Determine the (X, Y) coordinate at the center of the cell enclosing the given text.  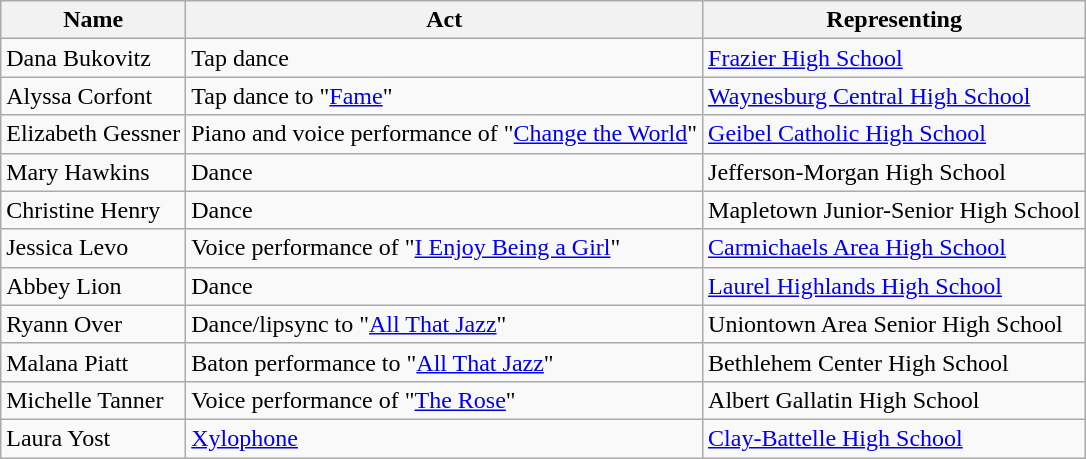
Carmichaels Area High School (894, 248)
Voice performance of "The Rose" (444, 400)
Clay-Battelle High School (894, 438)
Dance/lipsync to "All That Jazz" (444, 324)
Alyssa Corfont (94, 96)
Bethlehem Center High School (894, 362)
Laura Yost (94, 438)
Voice performance of "I Enjoy Being a Girl" (444, 248)
Dana Bukovitz (94, 58)
Frazier High School (894, 58)
Waynesburg Central High School (894, 96)
Albert Gallatin High School (894, 400)
Malana Piatt (94, 362)
Tap dance to "Fame" (444, 96)
Baton performance to "All That Jazz" (444, 362)
Michelle Tanner (94, 400)
Uniontown Area Senior High School (894, 324)
Piano and voice performance of "Change the World" (444, 134)
Representing (894, 20)
Mapletown Junior-Senior High School (894, 210)
Mary Hawkins (94, 172)
Act (444, 20)
Ryann Over (94, 324)
Jessica Levo (94, 248)
Tap dance (444, 58)
Abbey Lion (94, 286)
Name (94, 20)
Jefferson-Morgan High School (894, 172)
Xylophone (444, 438)
Geibel Catholic High School (894, 134)
Christine Henry (94, 210)
Elizabeth Gessner (94, 134)
Laurel Highlands High School (894, 286)
